Extract the [x, y] coordinate from the center of the cell holding the provided text.  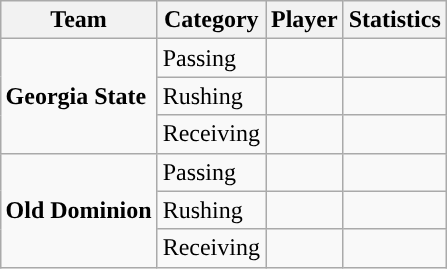
Category [211, 20]
Team [78, 20]
Old Dominion [78, 210]
Player [305, 20]
Georgia State [78, 96]
Statistics [394, 20]
